Return [X, Y] of the center of cell containing provided text 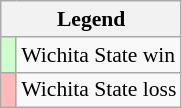
Legend [92, 19]
Wichita State loss [98, 90]
Wichita State win [98, 55]
